For the text-containing cell, return its midpoint in [x, y] coordinate format. 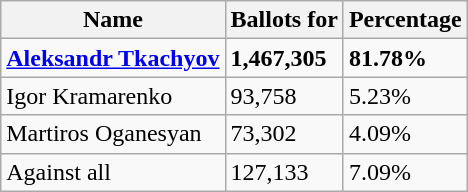
5.23% [405, 96]
7.09% [405, 172]
81.78% [405, 58]
73,302 [284, 134]
127,133 [284, 172]
1,467,305 [284, 58]
Aleksandr Tkachyov [113, 58]
Martiros Oganesyan [113, 134]
Percentage [405, 20]
Ballots for [284, 20]
4.09% [405, 134]
93,758 [284, 96]
Name [113, 20]
Against all [113, 172]
Igor Kramarenko [113, 96]
